From the cell containing the given text, extract its center point as (X, Y) coordinate. 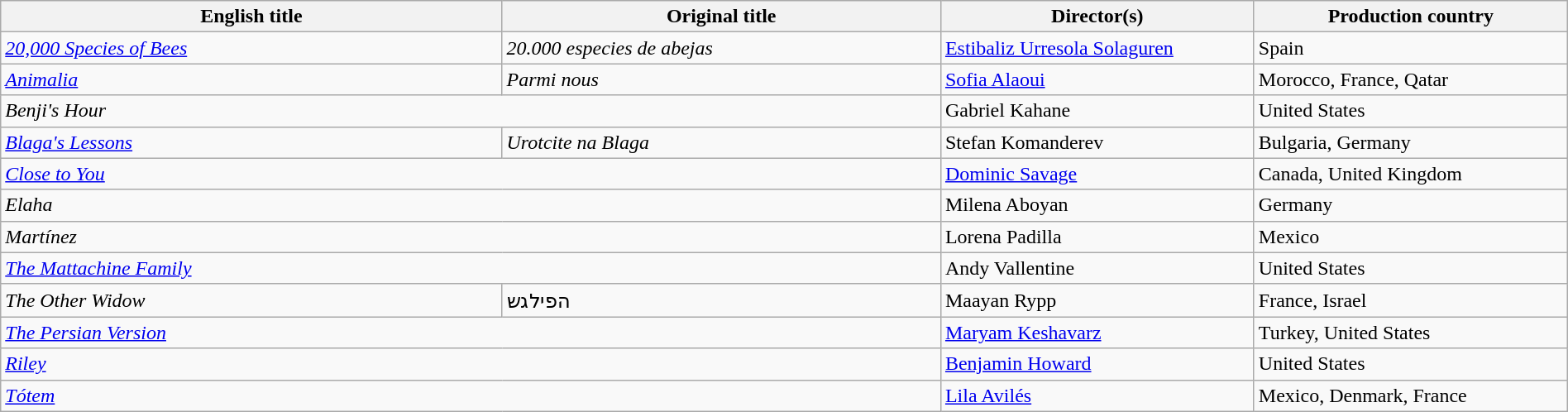
Animalia (251, 79)
English title (251, 17)
The Persian Version (471, 333)
Canada, United Kingdom (1411, 174)
Lorena Padilla (1097, 237)
The Other Widow (251, 300)
Tótem (471, 395)
Close to You (471, 174)
Martínez (471, 237)
Maryam Keshavarz (1097, 333)
Spain (1411, 48)
Director(s) (1097, 17)
Mexico, Denmark, France (1411, 395)
20.000 especies de abejas (721, 48)
Dominic Savage (1097, 174)
Turkey, United States (1411, 333)
The Mattachine Family (471, 268)
Mexico (1411, 237)
Production country (1411, 17)
Morocco, France, Qatar (1411, 79)
Germany (1411, 205)
Milena Aboyan (1097, 205)
Lila Avilés (1097, 395)
הפילגש (721, 300)
Andy Vallentine (1097, 268)
Elaha (471, 205)
Original title (721, 17)
20,000 Species of Bees (251, 48)
Maayan Rypp (1097, 300)
Parmi nous (721, 79)
Benji's Hour (471, 111)
Estibaliz Urresola Solaguren (1097, 48)
Gabriel Kahane (1097, 111)
Urotcite na Blaga (721, 142)
Riley (471, 364)
Sofia Alaoui (1097, 79)
Bulgaria, Germany (1411, 142)
Benjamin Howard (1097, 364)
Blaga's Lessons (251, 142)
Stefan Komanderev (1097, 142)
France, Israel (1411, 300)
